Return the [X, Y] coordinate for the center point of the cell that contains the specified text.  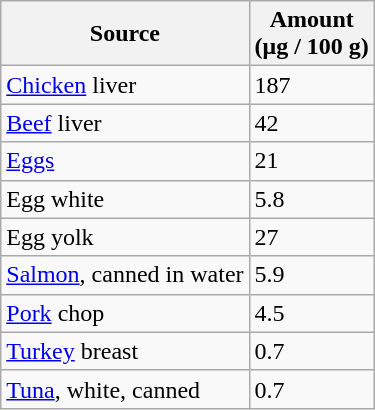
5.9 [312, 275]
Beef liver [125, 123]
5.8 [312, 199]
Amount (μg / 100 g) [312, 34]
Pork chop [125, 313]
Turkey breast [125, 351]
Chicken liver [125, 85]
Egg yolk [125, 237]
4.5 [312, 313]
27 [312, 237]
Source [125, 34]
187 [312, 85]
Tuna, white, canned [125, 389]
Eggs [125, 161]
Egg white [125, 199]
21 [312, 161]
42 [312, 123]
Salmon, canned in water [125, 275]
